Return [X, Y] of the center of cell containing provided text 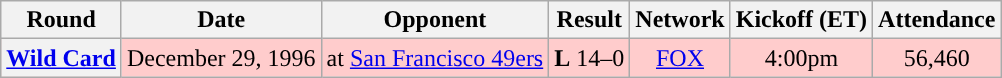
4:00pm [801, 58]
Round [62, 20]
Kickoff (ET) [801, 20]
L 14–0 [590, 58]
Attendance [937, 20]
at San Francisco 49ers [435, 58]
Date [221, 20]
Result [590, 20]
56,460 [937, 58]
Opponent [435, 20]
Wild Card [62, 58]
December 29, 1996 [221, 58]
FOX [680, 58]
Network [680, 20]
